Detect which cell encompasses the target text, then output its [x, y] center coordinate. 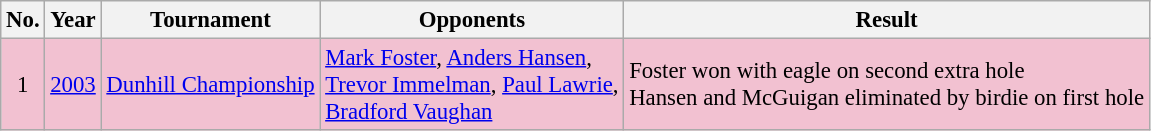
Opponents [472, 20]
2003 [73, 85]
1 [23, 85]
No. [23, 20]
Year [73, 20]
Mark Foster, Anders Hansen, Trevor Immelman, Paul Lawrie, Bradford Vaughan [472, 85]
Foster won with eagle on second extra holeHansen and McGuigan eliminated by birdie on first hole [887, 85]
Result [887, 20]
Tournament [210, 20]
Dunhill Championship [210, 85]
